Locate the cell with the specified text and output its (X, Y) center coordinate. 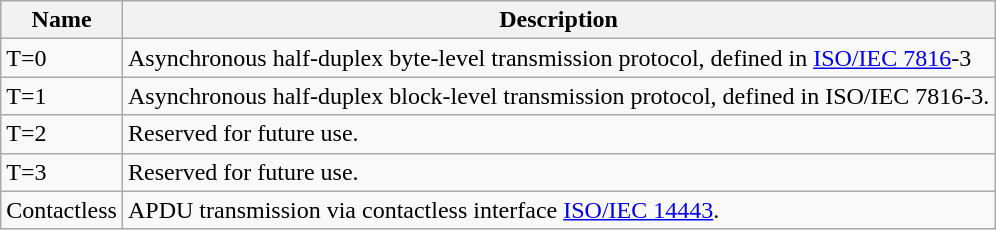
Asynchronous half-duplex byte-level transmission protocol, defined in ISO/IEC 7816-3 (558, 58)
Description (558, 20)
T=2 (62, 134)
T=3 (62, 172)
T=0 (62, 58)
T=1 (62, 96)
Contactless (62, 210)
Asynchronous half-duplex block-level transmission protocol, defined in ISO/IEC 7816-3. (558, 96)
APDU transmission via contactless interface ISO/IEC 14443. (558, 210)
Name (62, 20)
